Identify which cell holds the provided text, then report its (X, Y) central coordinate. 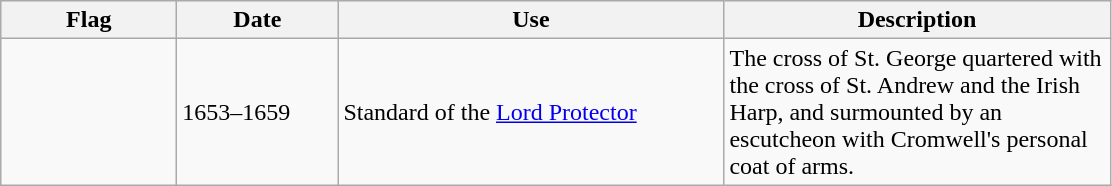
1653–1659 (258, 112)
Date (258, 20)
Standard of the Lord Protector (531, 112)
Description (917, 20)
Use (531, 20)
Flag (89, 20)
